Pinpoint the cell where the given text exists, returning its [X, Y] midpoint coordinate. 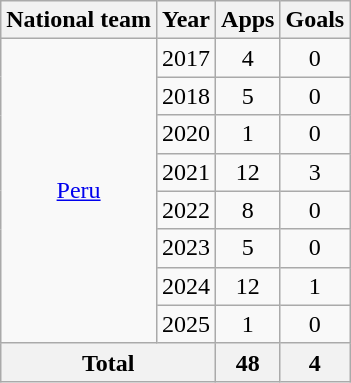
2023 [186, 248]
Total [108, 362]
2020 [186, 134]
2024 [186, 286]
2021 [186, 172]
2017 [186, 58]
National team [79, 20]
Apps [248, 20]
3 [315, 172]
Goals [315, 20]
2018 [186, 96]
Year [186, 20]
48 [248, 362]
2025 [186, 324]
Peru [79, 191]
8 [248, 210]
2022 [186, 210]
